Extract the (X, Y) coordinate from the center of the cell holding the provided text.  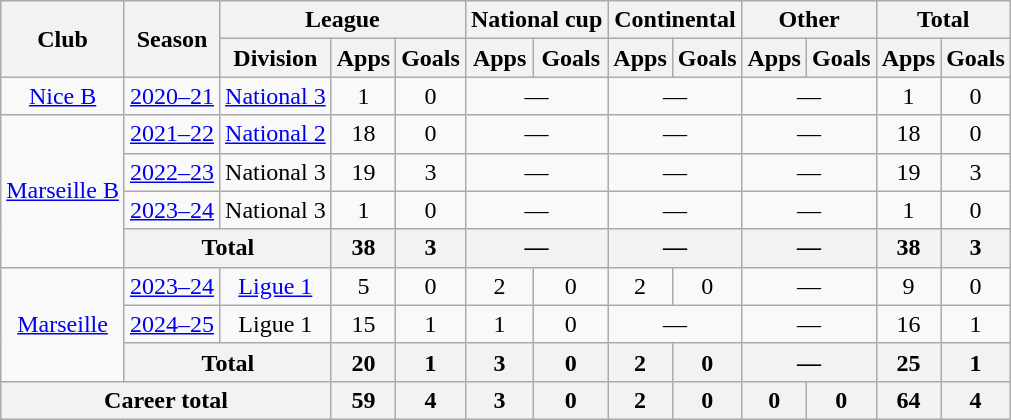
2020–21 (172, 96)
League (343, 20)
59 (363, 400)
2024–25 (172, 324)
Other (809, 20)
25 (908, 362)
Season (172, 39)
5 (363, 286)
National cup (536, 20)
Nice B (63, 96)
Continental (675, 20)
National 2 (276, 134)
Division (276, 58)
9 (908, 286)
64 (908, 400)
Career total (166, 400)
Marseille (63, 324)
Marseille B (63, 191)
2021–22 (172, 134)
Club (63, 39)
15 (363, 324)
2022–23 (172, 172)
20 (363, 362)
16 (908, 324)
